Return the [x, y] coordinate for the center point of the cell that contains the specified text.  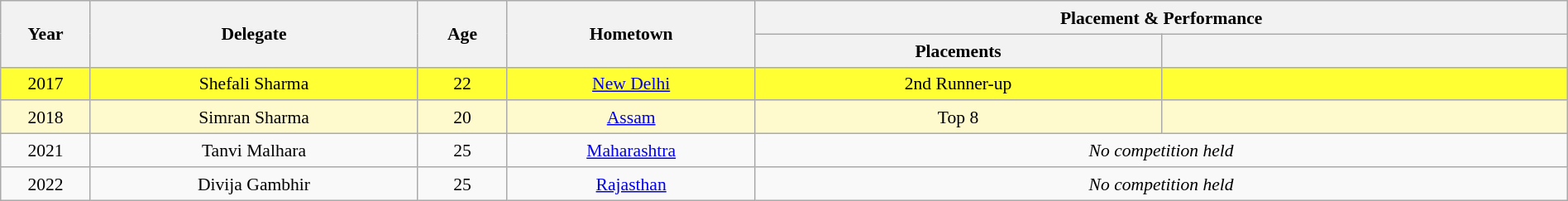
22 [463, 84]
Divija Gambhir [253, 184]
Top 8 [958, 117]
Tanvi Malhara [253, 151]
Delegate [253, 34]
2022 [46, 184]
Rajasthan [631, 184]
Placements [958, 50]
Year [46, 34]
Simran Sharma [253, 117]
Hometown [631, 34]
2021 [46, 151]
Shefali Sharma [253, 84]
New Delhi [631, 84]
2nd Runner-up [958, 84]
2018 [46, 117]
Placement & Performance [1161, 17]
20 [463, 117]
2017 [46, 84]
Maharashtra [631, 151]
Assam [631, 117]
Age [463, 34]
